Scan for the cell matching the given text and deliver its [x, y] coordinate at center. 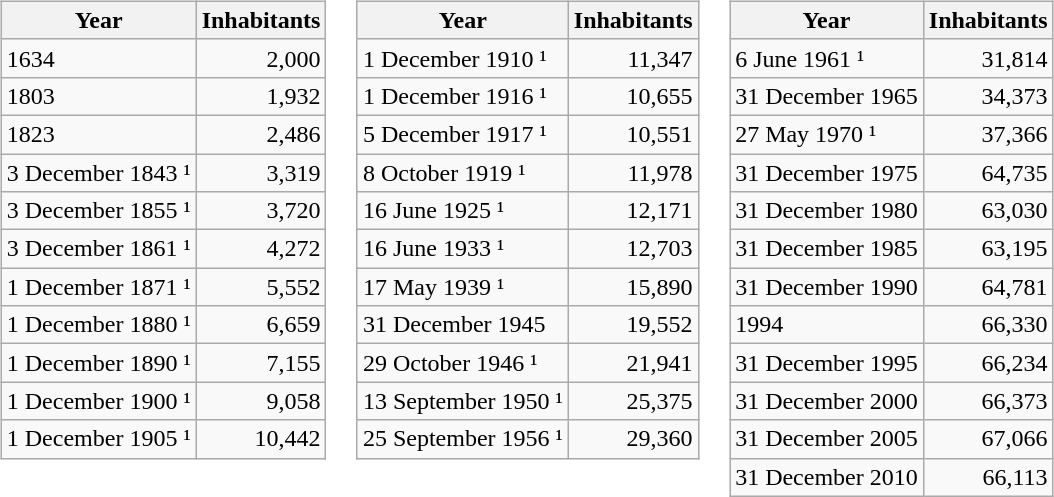
31 December 2010 [827, 477]
2,000 [261, 58]
3 December 1861 ¹ [98, 249]
31 December 1990 [827, 287]
31 December 1995 [827, 363]
63,030 [988, 211]
29 October 1946 ¹ [462, 363]
10,442 [261, 439]
1823 [98, 134]
27 May 1970 ¹ [827, 134]
13 September 1950 ¹ [462, 401]
2,486 [261, 134]
1803 [98, 96]
31 December 2005 [827, 439]
15,890 [633, 287]
64,781 [988, 287]
3,720 [261, 211]
10,655 [633, 96]
11,347 [633, 58]
64,735 [988, 173]
5 December 1917 ¹ [462, 134]
31,814 [988, 58]
31 December 2000 [827, 401]
31 December 1985 [827, 249]
8 October 1919 ¹ [462, 173]
12,703 [633, 249]
34,373 [988, 96]
19,552 [633, 325]
16 June 1925 ¹ [462, 211]
25,375 [633, 401]
1 December 1905 ¹ [98, 439]
9,058 [261, 401]
1 December 1890 ¹ [98, 363]
3 December 1855 ¹ [98, 211]
63,195 [988, 249]
3 December 1843 ¹ [98, 173]
1 December 1900 ¹ [98, 401]
1 December 1880 ¹ [98, 325]
1 December 1871 ¹ [98, 287]
21,941 [633, 363]
6,659 [261, 325]
6 June 1961 ¹ [827, 58]
5,552 [261, 287]
12,171 [633, 211]
3,319 [261, 173]
37,366 [988, 134]
7,155 [261, 363]
1 December 1916 ¹ [462, 96]
66,234 [988, 363]
1634 [98, 58]
16 June 1933 ¹ [462, 249]
66,330 [988, 325]
31 December 1945 [462, 325]
17 May 1939 ¹ [462, 287]
1 December 1910 ¹ [462, 58]
11,978 [633, 173]
29,360 [633, 439]
1,932 [261, 96]
1994 [827, 325]
31 December 1980 [827, 211]
10,551 [633, 134]
31 December 1965 [827, 96]
4,272 [261, 249]
25 September 1956 ¹ [462, 439]
66,373 [988, 401]
31 December 1975 [827, 173]
66,113 [988, 477]
67,066 [988, 439]
